Return the (x, y) coordinate for the center point of the cell that contains the specified text.  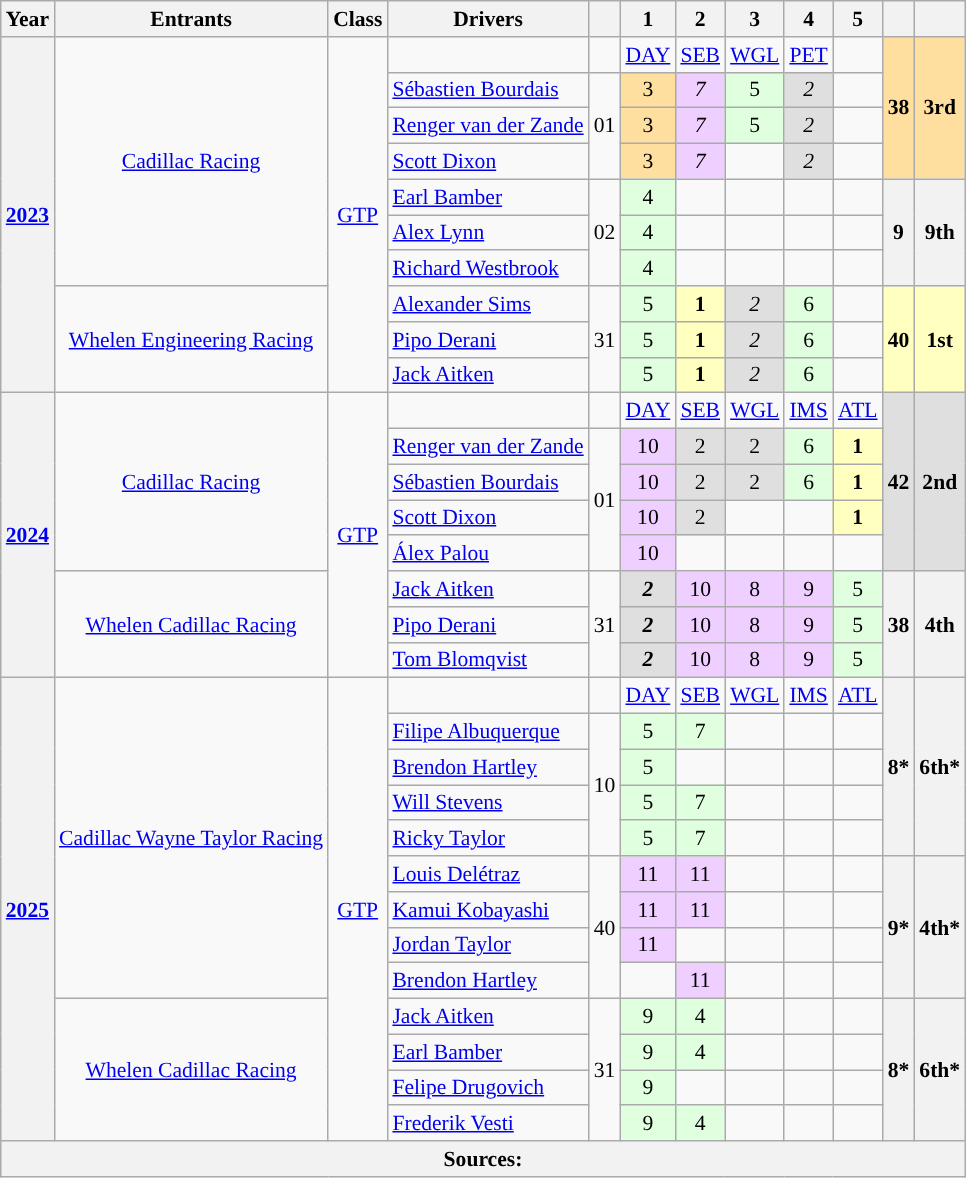
Frederik Vesti (488, 1124)
Will Stevens (488, 803)
4th* (940, 927)
Alex Lynn (488, 233)
9th (940, 232)
Sources: (483, 1159)
Cadillac Wayne Taylor Racing (191, 838)
02 (605, 232)
4th (940, 624)
Tom Blomqvist (488, 660)
Year (28, 19)
1st (940, 340)
Ricky Taylor (488, 839)
2025 (28, 910)
Entrants (191, 19)
Richard Westbrook (488, 269)
Álex Palou (488, 554)
PET (808, 55)
2023 (28, 215)
Kamui Kobayashi (488, 910)
Drivers (488, 19)
Jordan Taylor (488, 945)
Class (358, 19)
Felipe Drugovich (488, 1088)
2nd (940, 482)
3rd (940, 108)
Alexander Sims (488, 304)
2024 (28, 536)
Whelen Engineering Racing (191, 340)
Louis Delétraz (488, 874)
Filipe Albuquerque (488, 732)
9* (899, 927)
42 (899, 482)
